Find where the given text appears and provide that cell's center as [X, Y] coordinate. 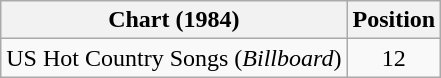
Chart (1984) [174, 20]
Position [394, 20]
US Hot Country Songs (Billboard) [174, 58]
12 [394, 58]
